Find where the given text appears and provide that cell's center as (x, y) coordinate. 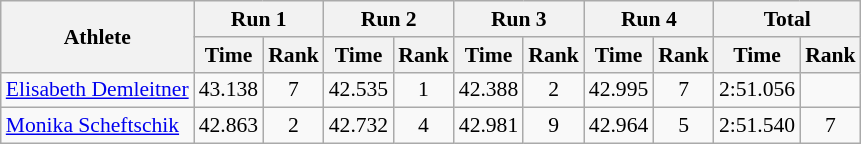
2:51.056 (757, 90)
2:51.540 (757, 126)
Total (788, 19)
Athlete (98, 36)
42.995 (618, 90)
5 (684, 126)
42.863 (228, 126)
43.138 (228, 90)
42.388 (488, 90)
1 (424, 90)
Elisabeth Demleitner (98, 90)
42.964 (618, 126)
Run 3 (519, 19)
42.535 (358, 90)
Run 1 (259, 19)
4 (424, 126)
9 (554, 126)
Run 4 (649, 19)
Monika Scheftschik (98, 126)
42.732 (358, 126)
Run 2 (389, 19)
42.981 (488, 126)
